Capture the cell that displays the provided text and extract its [X, Y] central coordinate. 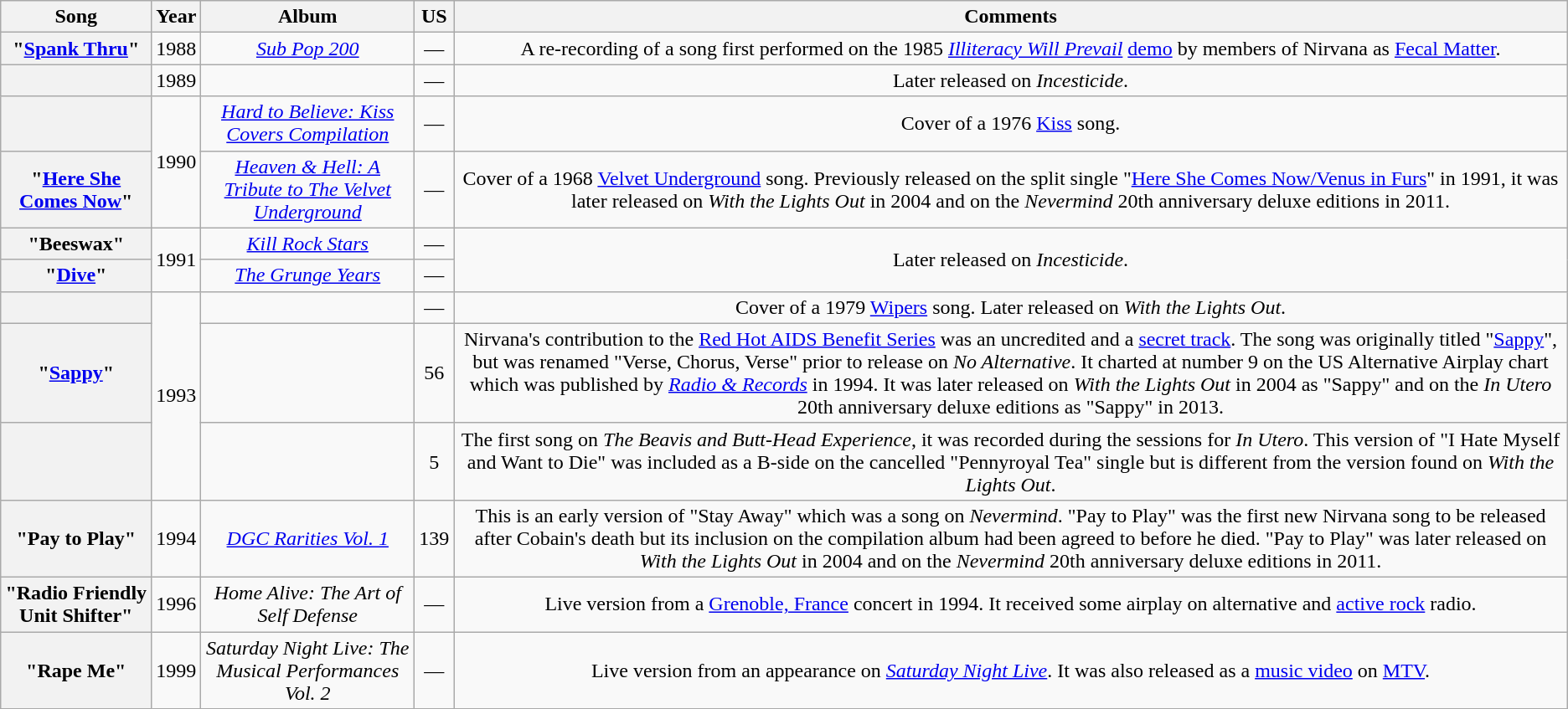
56 [434, 373]
1990 [176, 162]
Live version from an appearance on Saturday Night Live. It was also released as a music video on MTV. [1010, 670]
Heaven & Hell: A Tribute to The Velvet Underground [308, 189]
Album [308, 17]
Kill Rock Stars [308, 244]
"Here She Comes Now" [76, 189]
Home Alive: The Art of Self Defense [308, 604]
Hard to Believe: Kiss Covers Compilation [308, 124]
"Rape Me" [76, 670]
1994 [176, 538]
"Spank Thru" [76, 49]
"Beeswax" [76, 244]
US [434, 17]
Song [76, 17]
A re-recording of a song first performed on the 1985 Illiteracy Will Prevail demo by members of Nirvana as Fecal Matter. [1010, 49]
Cover of a 1979 Wipers song. Later released on With the Lights Out. [1010, 307]
Sub Pop 200 [308, 49]
Saturday Night Live: The Musical Performances Vol. 2 [308, 670]
"Dive" [76, 275]
Live version from a Grenoble, France concert in 1994. It received some airplay on alternative and active rock radio. [1010, 604]
Cover of a 1976 Kiss song. [1010, 124]
1996 [176, 604]
1999 [176, 670]
1993 [176, 395]
The Grunge Years [308, 275]
5 [434, 461]
"Radio Friendly Unit Shifter" [76, 604]
1988 [176, 49]
1989 [176, 80]
"Sappy" [76, 373]
1991 [176, 259]
139 [434, 538]
"Pay to Play" [76, 538]
Year [176, 17]
Comments [1010, 17]
DGC Rarities Vol. 1 [308, 538]
